Output the (X, Y) coordinate of the center of the cell containing the given text.  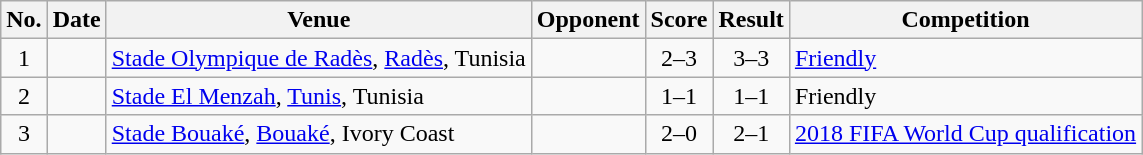
2–3 (679, 58)
2018 FIFA World Cup qualification (965, 134)
2 (24, 96)
Result (751, 20)
1 (24, 58)
Stade Olympique de Radès, Radès, Tunisia (318, 58)
Opponent (588, 20)
Score (679, 20)
Stade El Menzah, Tunis, Tunisia (318, 96)
Stade Bouaké, Bouaké, Ivory Coast (318, 134)
2–1 (751, 134)
Date (76, 20)
3–3 (751, 58)
Venue (318, 20)
3 (24, 134)
2–0 (679, 134)
Competition (965, 20)
No. (24, 20)
